From the cell containing the given text, extract its center point as [x, y] coordinate. 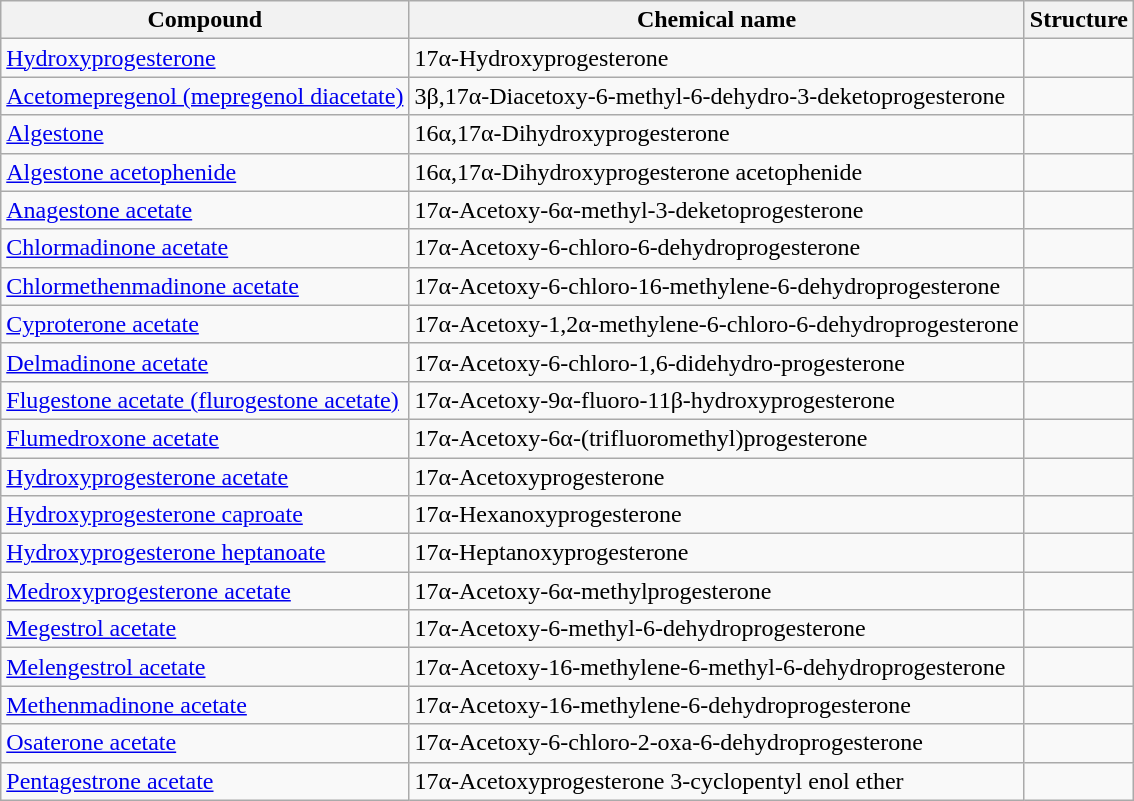
Flumedroxone acetate [205, 438]
Anagestone acetate [205, 210]
17α-Hexanoxyprogesterone [716, 515]
17α-Heptanoxyprogesterone [716, 553]
3β,17α-Diacetoxy-6-methyl-6-dehydro-3-deketoprogesterone [716, 96]
Cyproterone acetate [205, 324]
17α-Acetoxy-6-methyl-6-dehydroprogesterone [716, 629]
Chlormadinone acetate [205, 248]
Hydroxyprogesterone [205, 58]
17α-Acetoxy-6-chloro-1,6-didehydro-progesterone [716, 362]
Megestrol acetate [205, 629]
17α-Acetoxy-6α-methyl-3-deketoprogesterone [716, 210]
17α-Acetoxy-6α-methylprogesterone [716, 591]
Chemical name [716, 20]
17α-Acetoxy-6-chloro-16-methylene-6-dehydroprogesterone [716, 286]
16α,17α-Dihydroxyprogesterone [716, 134]
16α,17α-Dihydroxyprogesterone acetophenide [716, 172]
17α-Hydroxyprogesterone [716, 58]
17α-Acetoxy-6-chloro-2-oxa-6-dehydroprogesterone [716, 743]
17α-Acetoxy-16-methylene-6-methyl-6-dehydroprogesterone [716, 667]
17α-Acetoxyprogesterone 3-cyclopentyl enol ether [716, 781]
Chlormethenmadinone acetate [205, 286]
Flugestone acetate (flurogestone acetate) [205, 400]
Melengestrol acetate [205, 667]
Hydroxyprogesterone acetate [205, 477]
Hydroxyprogesterone heptanoate [205, 553]
Delmadinone acetate [205, 362]
Pentagestrone acetate [205, 781]
Acetomepregenol (mepregenol diacetate) [205, 96]
17α-Acetoxy-6α-(trifluoromethyl)progesterone [716, 438]
Medroxyprogesterone acetate [205, 591]
17α-Acetoxy-9α-fluoro-11β-hydroxyprogesterone [716, 400]
17α-Acetoxy-16-methylene-6-dehydroprogesterone [716, 705]
Compound [205, 20]
Algestone acetophenide [205, 172]
Structure [1078, 20]
Methenmadinone acetate [205, 705]
Algestone [205, 134]
Osaterone acetate [205, 743]
Hydroxyprogesterone caproate [205, 515]
17α-Acetoxy-6-chloro-6-dehydroprogesterone [716, 248]
17α-Acetoxyprogesterone [716, 477]
17α-Acetoxy-1,2α-methylene-6-chloro-6-dehydroprogesterone [716, 324]
